Locate the cell with the specified text and output its (x, y) center coordinate. 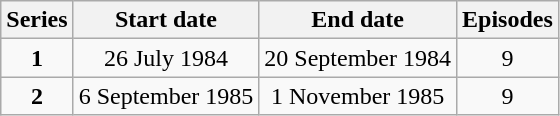
20 September 1984 (358, 58)
1 (37, 58)
Start date (166, 20)
2 (37, 96)
Series (37, 20)
1 November 1985 (358, 96)
End date (358, 20)
6 September 1985 (166, 96)
26 July 1984 (166, 58)
Episodes (508, 20)
